Locate the cell with the specified text and output its (x, y) center coordinate. 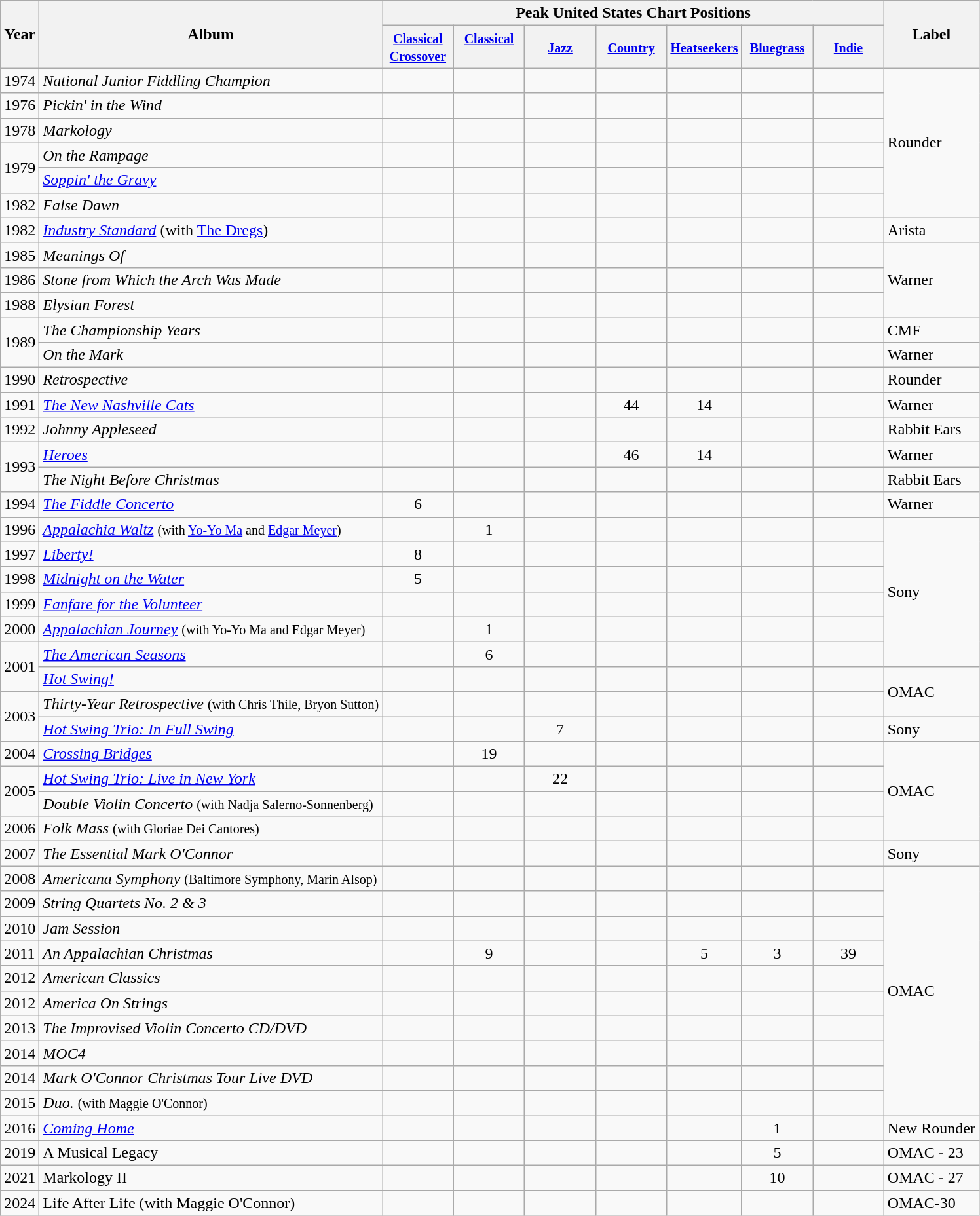
Arista (932, 230)
1988 (20, 305)
The Improvised Violin Concerto CD/DVD (211, 1028)
3 (777, 953)
1999 (20, 604)
OMAC - 23 (932, 1153)
2019 (20, 1153)
Liberty! (211, 554)
2015 (20, 1103)
2021 (20, 1178)
19 (489, 754)
Life After Life (with Maggie O'Connor) (211, 1203)
American Classics (211, 978)
1979 (20, 168)
2001 (20, 666)
America On Strings (211, 1003)
Soppin' the Gravy (211, 180)
Jam Session (211, 928)
1992 (20, 430)
The New Nashville Cats (211, 405)
Peak United States Chart Positions (633, 13)
39 (849, 953)
7 (561, 729)
2007 (20, 854)
2008 (20, 879)
Album (211, 34)
Appalachian Journey (with Yo-Yo Ma and Edgar Meyer) (211, 629)
Hot Swing! (211, 679)
Thirty-Year Retrospective (with Chris Thile, Bryon Sutton) (211, 704)
Classical (489, 47)
The Essential Mark O'Connor (211, 854)
1986 (20, 280)
OMAC-30 (932, 1203)
The Championship Years (211, 330)
On the Mark (211, 355)
Retrospective (211, 380)
Heatseekers (704, 47)
National Junior Fiddling Champion (211, 81)
10 (777, 1178)
1990 (20, 380)
Jazz (561, 47)
Hot Swing Trio: In Full Swing (211, 729)
2009 (20, 903)
Mark O'Connor Christmas Tour Live DVD (211, 1078)
Markology (211, 130)
The Fiddle Concerto (211, 504)
1974 (20, 81)
2016 (20, 1128)
2006 (20, 829)
1998 (20, 579)
Americana Symphony (Baltimore Symphony, Marin Alsop) (211, 879)
Markology II (211, 1178)
1985 (20, 255)
Pickin' in the Wind (211, 105)
2000 (20, 629)
Folk Mass (with Gloriae Dei Cantores) (211, 829)
1989 (20, 342)
2013 (20, 1028)
1978 (20, 130)
8 (418, 554)
22 (561, 779)
1997 (20, 554)
Elysian Forest (211, 305)
New Rounder (932, 1128)
9 (489, 953)
1993 (20, 467)
Heroes (211, 455)
Label (932, 34)
1996 (20, 529)
False Dawn (211, 205)
Year (20, 34)
OMAC - 27 (932, 1178)
CMF (932, 330)
Hot Swing Trio: Live in New York (211, 779)
Bluegrass (777, 47)
Stone from Which the Arch Was Made (211, 280)
Double Violin Concerto (with Nadja Salerno-Sonnenberg) (211, 804)
Johnny Appleseed (211, 430)
Crossing Bridges (211, 754)
An Appalachian Christmas (211, 953)
On the Rampage (211, 155)
Industry Standard (with The Dregs) (211, 230)
Meanings Of (211, 255)
The American Seasons (211, 654)
1976 (20, 105)
Midnight on the Water (211, 579)
2005 (20, 791)
1994 (20, 504)
46 (631, 455)
2024 (20, 1203)
2003 (20, 716)
Country (631, 47)
MOC4 (211, 1053)
Classical Crossover (418, 47)
2011 (20, 953)
String Quartets No. 2 & 3 (211, 903)
Appalachia Waltz (with Yo-Yo Ma and Edgar Meyer) (211, 529)
2004 (20, 754)
1991 (20, 405)
Indie (849, 47)
Coming Home (211, 1128)
The Night Before Christmas (211, 480)
Duo. (with Maggie O'Connor) (211, 1103)
44 (631, 405)
2010 (20, 928)
Fanfare for the Volunteer (211, 604)
A Musical Legacy (211, 1153)
